For the text-containing cell, return its midpoint in (X, Y) coordinate format. 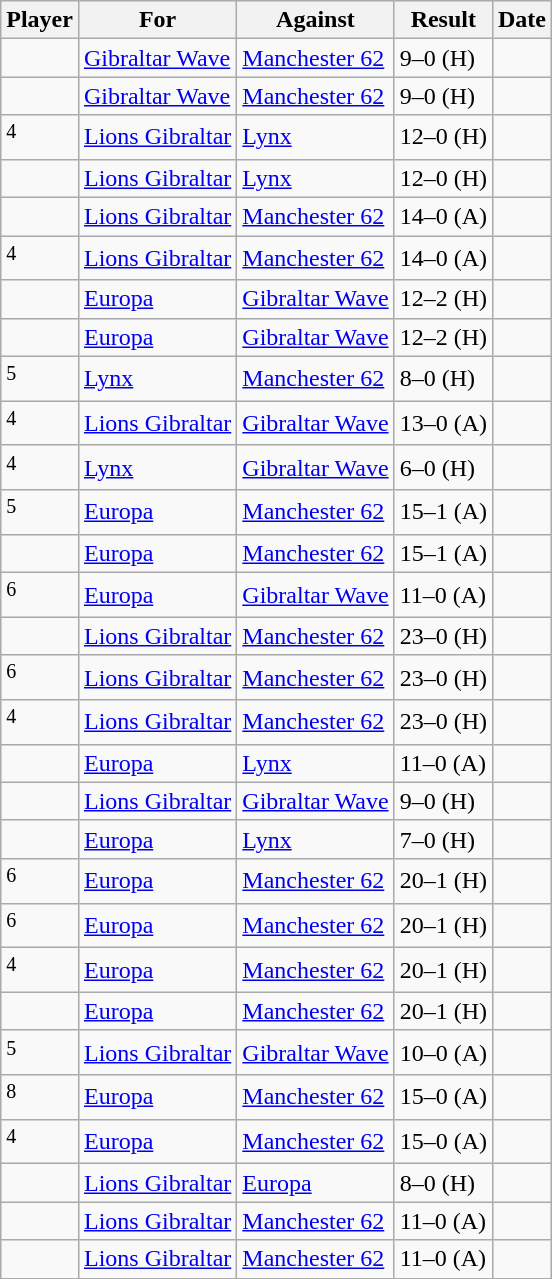
Result (443, 20)
7–0 (H) (443, 839)
Against (316, 20)
8 (40, 1098)
13–0 (A) (443, 424)
10–0 (A) (443, 1052)
Date (522, 20)
6–0 (H) (443, 468)
Player (40, 20)
For (157, 20)
